Return the [x, y] coordinate for the center point of the cell that contains the specified text.  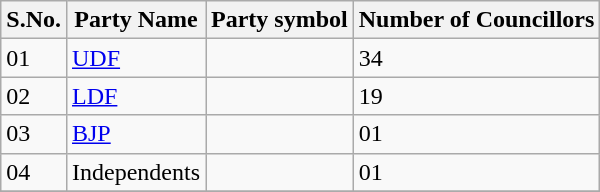
BJP [136, 134]
03 [34, 134]
Number of Councillors [476, 20]
LDF [136, 96]
04 [34, 172]
19 [476, 96]
UDF [136, 58]
Independents [136, 172]
02 [34, 96]
S.No. [34, 20]
Party Name [136, 20]
Party symbol [280, 20]
34 [476, 58]
